For the text-containing cell, return its midpoint in (x, y) coordinate format. 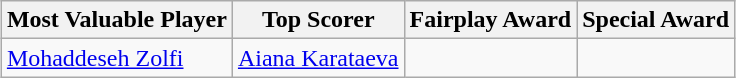
Most Valuable Player (116, 20)
Special Award (656, 20)
Mohaddeseh Zolfi (116, 58)
Aiana Karataeva (318, 58)
Fairplay Award (490, 20)
Top Scorer (318, 20)
